Return the (x, y) coordinate for the center point of the cell that contains the specified text.  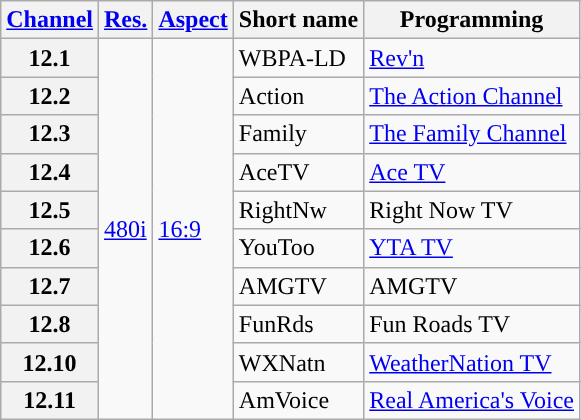
YouToo (298, 248)
Real America's Voice (472, 400)
AmVoice (298, 400)
12.3 (50, 134)
12.1 (50, 58)
The Action Channel (472, 96)
RightNw (298, 210)
AceTV (298, 172)
WBPA-LD (298, 58)
WXNatn (298, 362)
FunRds (298, 324)
12.7 (50, 286)
12.4 (50, 172)
Short name (298, 20)
12.2 (50, 96)
16:9 (193, 230)
Res. (126, 20)
Ace TV (472, 172)
Action (298, 96)
Fun Roads TV (472, 324)
12.8 (50, 324)
Programming (472, 20)
12.10 (50, 362)
12.6 (50, 248)
The Family Channel (472, 134)
Channel (50, 20)
Rev'n (472, 58)
Aspect (193, 20)
12.5 (50, 210)
480i (126, 230)
12.11 (50, 400)
Family (298, 134)
Right Now TV (472, 210)
YTA TV (472, 248)
WeatherNation TV (472, 362)
